Find where the given text appears and provide that cell's center as (X, Y) coordinate. 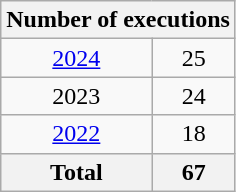
Number of executions (118, 20)
67 (194, 172)
2022 (76, 134)
2023 (76, 96)
Total (76, 172)
2024 (76, 58)
24 (194, 96)
25 (194, 58)
18 (194, 134)
